Return (x, y) of the center of cell containing provided text 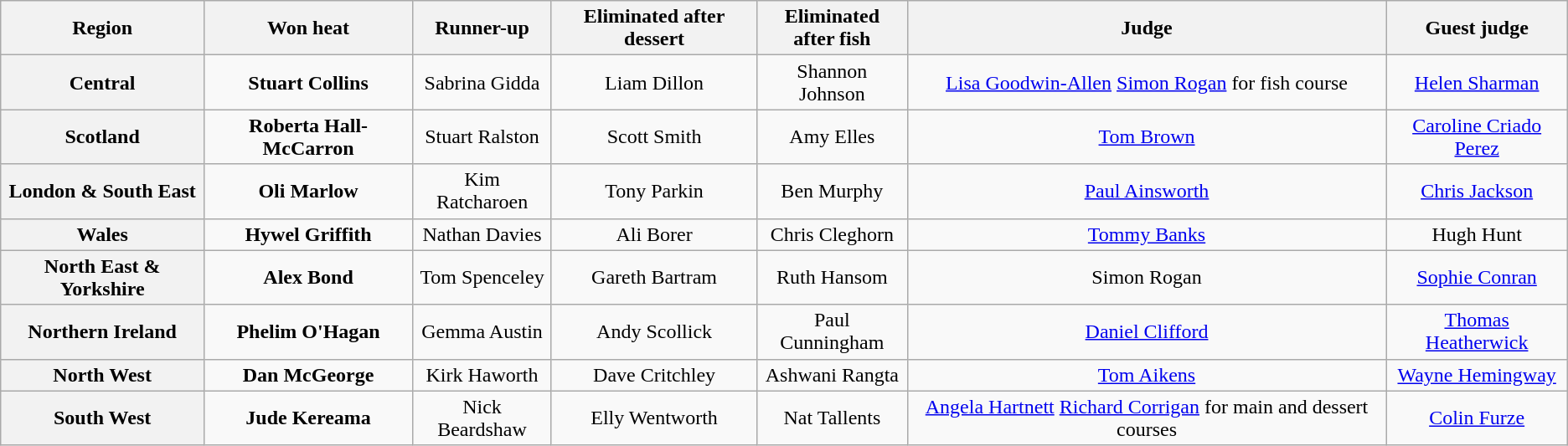
Roberta Hall-McCarron (308, 137)
Eliminated after dessert (653, 28)
Stuart Collins (308, 82)
Won heat (308, 28)
Dan McGeorge (308, 375)
Sophie Conran (1477, 278)
Alex Bond (308, 278)
Tom Aikens (1147, 375)
London & South East (102, 191)
Simon Rogan (1147, 278)
Hugh Hunt (1477, 234)
Ben Murphy (833, 191)
Paul Cunningham (833, 331)
Kirk Haworth (482, 375)
Sabrina Gidda (482, 82)
Jude Kereama (308, 418)
Lisa Goodwin-Allen Simon Rogan for fish course (1147, 82)
Tommy Banks (1147, 234)
Wayne Hemingway (1477, 375)
Nick Beardshaw (482, 418)
Amy Elles (833, 137)
Thomas Heatherwick (1477, 331)
Colin Furze (1477, 418)
Northern Ireland (102, 331)
Andy Scollick (653, 331)
Gareth Bartram (653, 278)
Kim Ratcharoen (482, 191)
Oli Marlow (308, 191)
Phelim O'Hagan (308, 331)
Tony Parkin (653, 191)
Elly Wentworth (653, 418)
Wales (102, 234)
Tom Brown (1147, 137)
Scott Smith (653, 137)
Runner-up (482, 28)
Gemma Austin (482, 331)
Liam Dillon (653, 82)
Daniel Clifford (1147, 331)
Region (102, 28)
Eliminatedafter fish (833, 28)
Shannon Johnson (833, 82)
Chris Jackson (1477, 191)
Judge (1147, 28)
Ruth Hansom (833, 278)
Nathan Davies (482, 234)
Tom Spenceley (482, 278)
Angela Hartnett Richard Corrigan for main and dessert courses (1147, 418)
Chris Cleghorn (833, 234)
Stuart Ralston (482, 137)
Helen Sharman (1477, 82)
Scotland (102, 137)
Ali Borer (653, 234)
North East & Yorkshire (102, 278)
Guest judge (1477, 28)
Central (102, 82)
Ashwani Rangta (833, 375)
South West (102, 418)
Nat Tallents (833, 418)
Hywel Griffith (308, 234)
Paul Ainsworth (1147, 191)
Dave Critchley (653, 375)
Caroline Criado Perez (1477, 137)
North West (102, 375)
